Scan for the cell matching the given text and deliver its [x, y] coordinate at center. 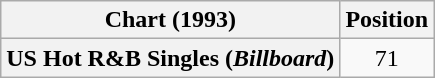
Position [387, 20]
71 [387, 58]
US Hot R&B Singles (Billboard) [170, 58]
Chart (1993) [170, 20]
